Determine the [x, y] coordinate at the center of the cell enclosing the given text.  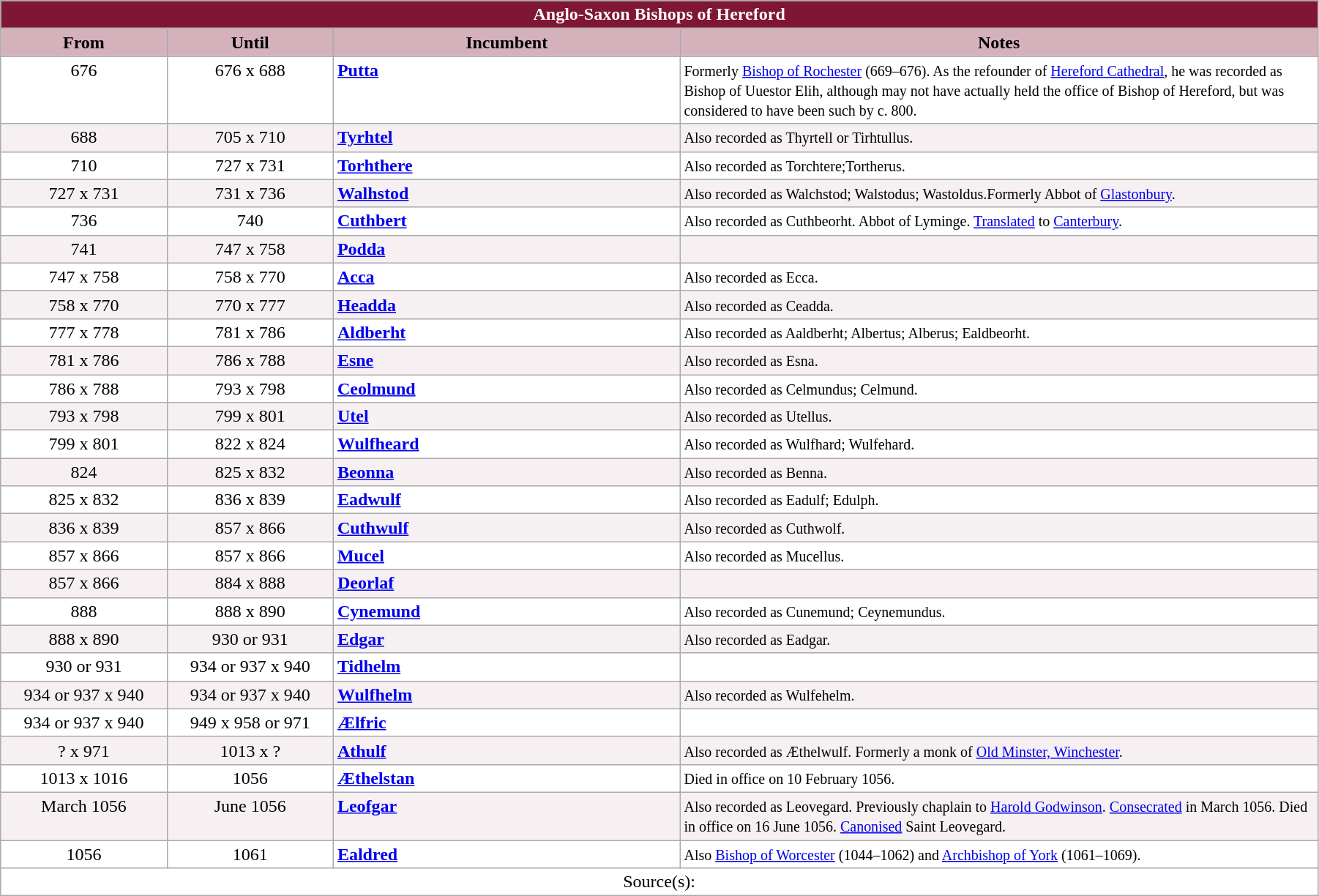
731 x 736 [250, 193]
710 [83, 165]
Cuthwulf [507, 528]
Until [250, 42]
Also recorded as Cunemund; Ceynemundus. [998, 611]
949 x 958 or 971 [250, 723]
Putta [507, 90]
Also recorded as Utellus. [998, 417]
Also recorded as Celmundus; Celmund. [998, 389]
Esne [507, 360]
From [83, 42]
Also recorded as Æthelwulf. Formerly a monk of Old Minster, Winchester. [998, 750]
Also Bishop of Worcester (1044–1062) and Archbishop of York (1061–1069). [998, 854]
Died in office on 10 February 1056. [998, 778]
Wulfhelm [507, 695]
Utel [507, 417]
Source(s): [659, 882]
Mucel [507, 556]
Leofgar [507, 815]
688 [83, 138]
Aldberht [507, 332]
Also recorded as Walchstod; Walstodus; Wastoldus.Formerly Abbot of Glastonbury. [998, 193]
884 x 888 [250, 583]
Cynemund [507, 611]
Walhstod [507, 193]
Wulfheard [507, 444]
736 [83, 221]
Ælfric [507, 723]
770 x 777 [250, 305]
Also recorded as Torchtere;Tortherus. [998, 165]
Athulf [507, 750]
Anglo-Saxon Bishops of Hereford [659, 15]
676 x 688 [250, 90]
1013 x 1016 [83, 778]
Tyrhtel [507, 138]
1061 [250, 854]
Also recorded as Benna. [998, 472]
Ealdred [507, 854]
Also recorded as Eadulf; Edulph. [998, 500]
June 1056 [250, 815]
888 [83, 611]
Also recorded as Cuthbeorht. Abbot of Lyminge. Translated to Canterbury. [998, 221]
1013 x ? [250, 750]
Also recorded as Wulfehelm. [998, 695]
Torhthere [507, 165]
Also recorded as Cuthwolf. [998, 528]
Also recorded as Esna. [998, 360]
Also recorded as Wulfhard; Wulfehard. [998, 444]
Edgar [507, 639]
Headda [507, 305]
822 x 824 [250, 444]
? x 971 [83, 750]
Æthelstan [507, 778]
824 [83, 472]
Also recorded as Ecca. [998, 277]
705 x 710 [250, 138]
Also recorded as Ceadda. [998, 305]
Notes [998, 42]
March 1056 [83, 815]
Also recorded as Thyrtell or Tirhtullus. [998, 138]
Beonna [507, 472]
Also recorded as Eadgar. [998, 639]
Cuthbert [507, 221]
Eadwulf [507, 500]
Tidhelm [507, 667]
Also recorded as Mucellus. [998, 556]
Deorlaf [507, 583]
Also recorded as Aaldberht; Albertus; Alberus; Ealdbeorht. [998, 332]
Ceolmund [507, 389]
Acca [507, 277]
Podda [507, 249]
676 [83, 90]
777 x 778 [83, 332]
741 [83, 249]
Incumbent [507, 42]
740 [250, 221]
